Find where the given text appears and provide that cell's center as [X, Y] coordinate. 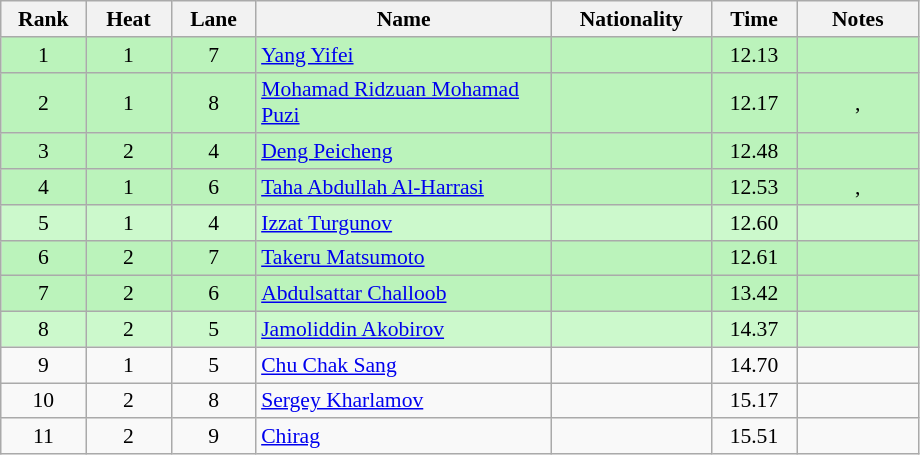
12.61 [754, 258]
10 [44, 401]
Taha Abdullah Al-Harrasi [404, 187]
Nationality [631, 19]
Heat [128, 19]
11 [44, 437]
Name [404, 19]
Yang Yifei [404, 55]
14.37 [754, 330]
Abdulsattar Challoob [404, 294]
15.51 [754, 437]
Sergey Kharlamov [404, 401]
Izzat Turgunov [404, 223]
Jamoliddin Akobirov [404, 330]
14.70 [754, 365]
Mohamad Ridzuan Mohamad Puzi [404, 102]
Time [754, 19]
Rank [44, 19]
Notes [858, 19]
12.60 [754, 223]
Chu Chak Sang [404, 365]
13.42 [754, 294]
Takeru Matsumoto [404, 258]
3 [44, 152]
15.17 [754, 401]
12.48 [754, 152]
Deng Peicheng [404, 152]
Lane [214, 19]
Chirag [404, 437]
12.17 [754, 102]
12.13 [754, 55]
12.53 [754, 187]
